Return the [x, y] coordinate for the center point of the cell that contains the specified text.  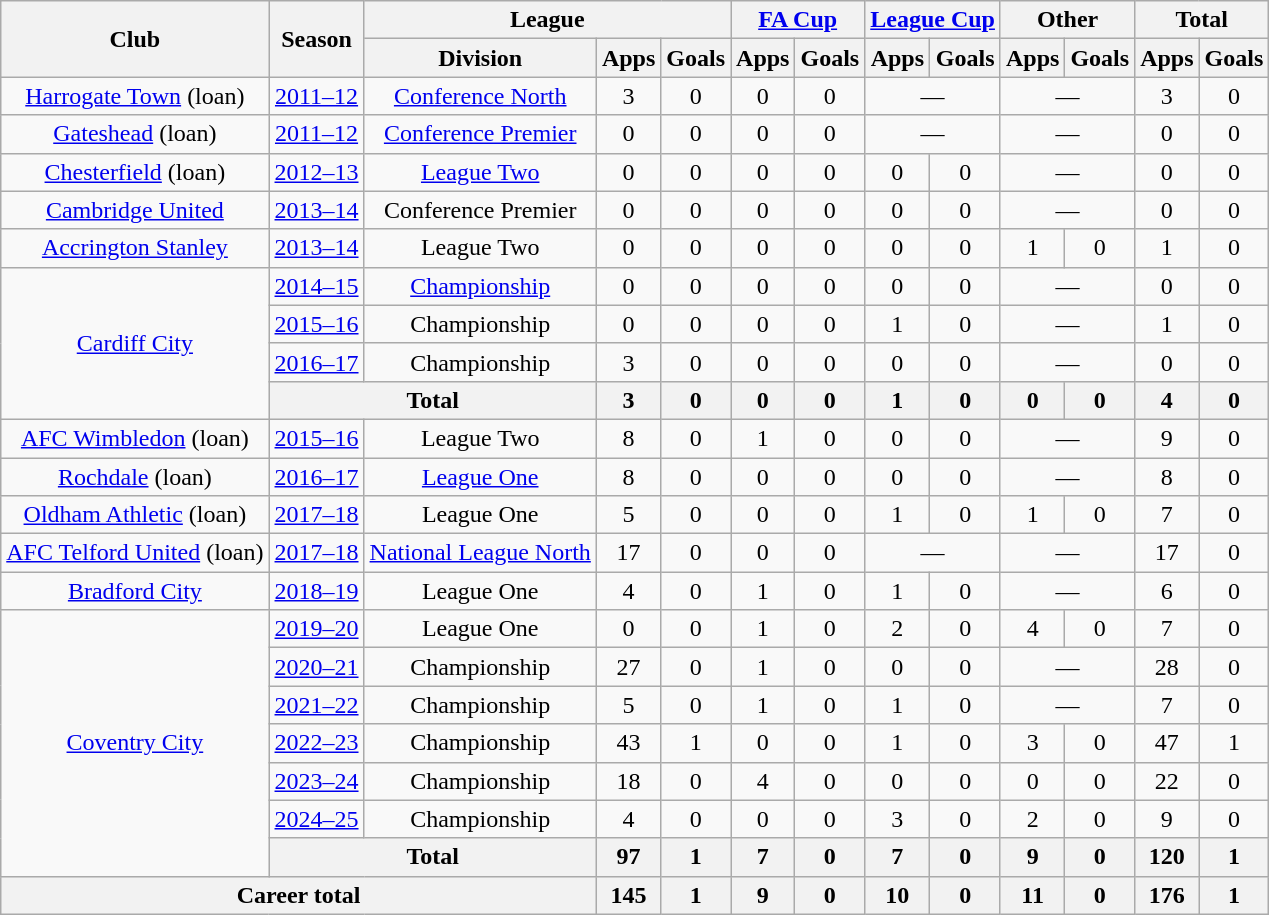
AFC Telford United (loan) [135, 553]
6 [1167, 591]
Career total [299, 895]
Oldham Athletic (loan) [135, 515]
11 [1032, 895]
Rochdale (loan) [135, 477]
League Cup [933, 20]
2020–21 [316, 667]
AFC Wimbledon (loan) [135, 438]
2023–24 [316, 781]
Cardiff City [135, 343]
Division [480, 58]
Harrogate Town (loan) [135, 96]
Club [135, 39]
28 [1167, 667]
Season [316, 39]
43 [628, 743]
2018–19 [316, 591]
2012–13 [316, 172]
145 [628, 895]
Chesterfield (loan) [135, 172]
Conference North [480, 96]
22 [1167, 781]
Bradford City [135, 591]
2024–25 [316, 819]
2019–20 [316, 629]
Cambridge United [135, 210]
47 [1167, 743]
27 [628, 667]
FA Cup [798, 20]
18 [628, 781]
176 [1167, 895]
Accrington Stanley [135, 248]
2021–22 [316, 705]
Gateshead (loan) [135, 134]
97 [628, 857]
National League North [480, 553]
2014–15 [316, 286]
League [547, 20]
120 [1167, 857]
2022–23 [316, 743]
Other [1067, 20]
10 [898, 895]
Coventry City [135, 743]
